For the text-containing cell, return its midpoint in [X, Y] coordinate format. 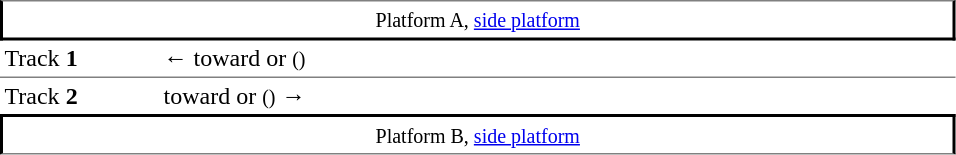
Platform A, side platform [478, 20]
Track 2 [80, 96]
Track 1 [80, 59]
toward or () → [557, 96]
← toward or () [557, 59]
Platform B, side platform [478, 134]
